Pinpoint the cell where the given text exists, returning its (X, Y) midpoint coordinate. 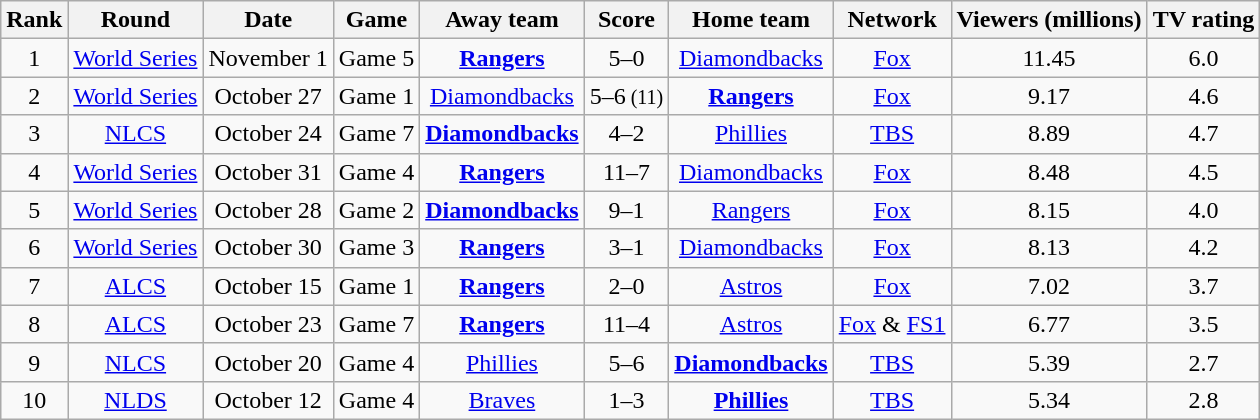
October 23 (268, 324)
11–7 (626, 172)
TV rating (1204, 20)
Game 5 (376, 58)
5–0 (626, 58)
8.13 (1049, 248)
October 31 (268, 172)
Braves (502, 400)
4–2 (626, 134)
8.15 (1049, 210)
2.7 (1204, 362)
Game 3 (376, 248)
NLDS (136, 400)
October 30 (268, 248)
4.6 (1204, 96)
8.48 (1049, 172)
Away team (502, 20)
7.02 (1049, 286)
6.0 (1204, 58)
November 1 (268, 58)
5.39 (1049, 362)
6.77 (1049, 324)
5.34 (1049, 400)
9.17 (1049, 96)
Viewers (millions) (1049, 20)
2 (34, 96)
3–1 (626, 248)
Score (626, 20)
Home team (751, 20)
Rank (34, 20)
5 (34, 210)
9–1 (626, 210)
3.5 (1204, 324)
4 (34, 172)
9 (34, 362)
Fox & FS1 (892, 324)
4.2 (1204, 248)
Date (268, 20)
Network (892, 20)
7 (34, 286)
4.5 (1204, 172)
8 (34, 324)
11.45 (1049, 58)
4.0 (1204, 210)
Game (376, 20)
October 28 (268, 210)
Round (136, 20)
6 (34, 248)
October 20 (268, 362)
2–0 (626, 286)
Game 2 (376, 210)
1 (34, 58)
10 (34, 400)
October 12 (268, 400)
October 27 (268, 96)
5–6 (626, 362)
1–3 (626, 400)
2.8 (1204, 400)
4.7 (1204, 134)
5–6 (11) (626, 96)
October 15 (268, 286)
3 (34, 134)
October 24 (268, 134)
11–4 (626, 324)
3.7 (1204, 286)
8.89 (1049, 134)
